Find where the given text appears and provide that cell's center as [X, Y] coordinate. 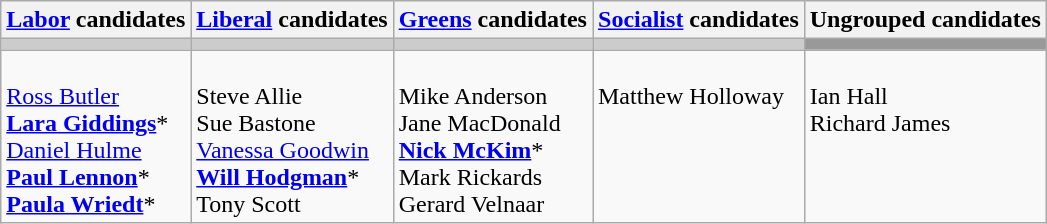
Ross Butler Lara Giddings* Daniel Hulme Paul Lennon* Paula Wriedt* [96, 136]
Greens candidates [492, 20]
Ungrouped candidates [925, 20]
Labor candidates [96, 20]
Socialist candidates [698, 20]
Matthew Holloway [698, 136]
Steve Allie Sue Bastone Vanessa Goodwin Will Hodgman* Tony Scott [292, 136]
Liberal candidates [292, 20]
Mike Anderson Jane MacDonald Nick McKim* Mark Rickards Gerard Velnaar [492, 136]
Ian Hall Richard James [925, 136]
